For the text-containing cell, return its midpoint in [x, y] coordinate format. 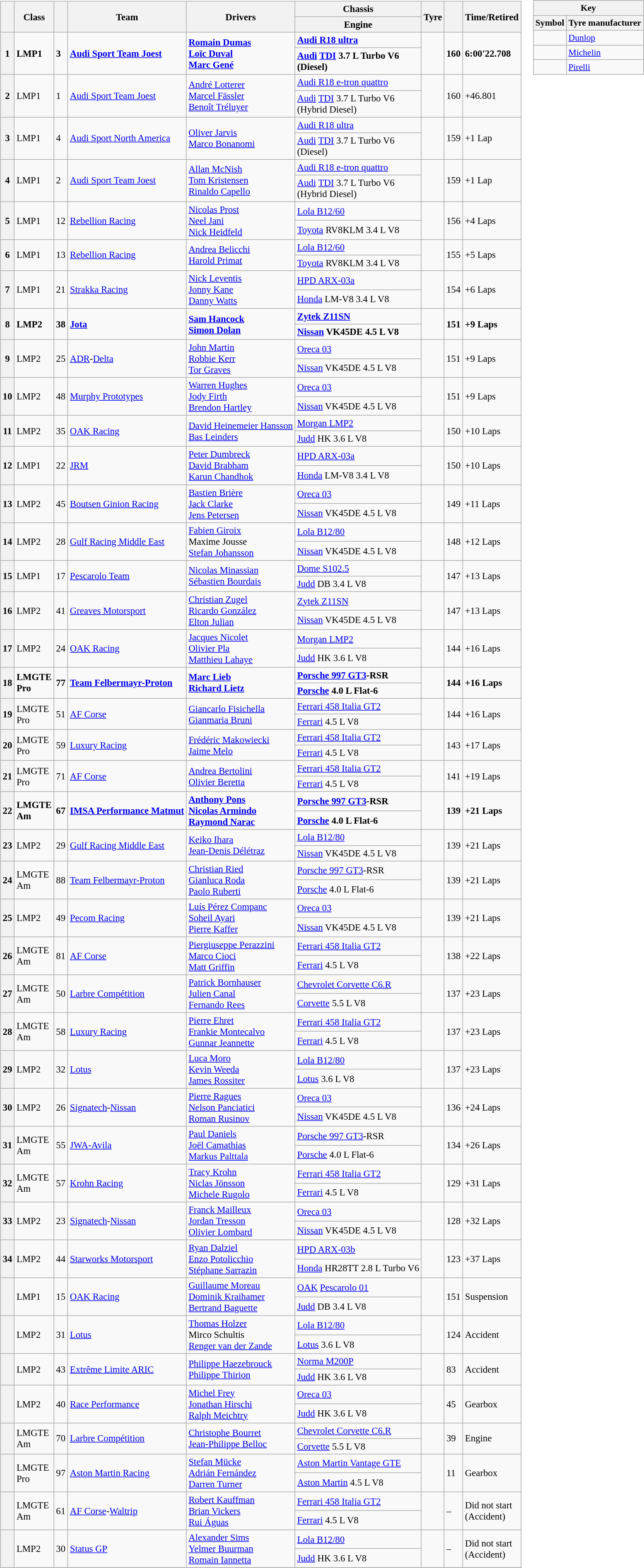
André Lotterer Marcel Fässler Benoît Tréluyer [241, 96]
OAK Pescarolo 01 [358, 1287]
20 [7, 745]
Piergiuseppe Perazzini Marco Cioci Matt Griffin [241, 956]
Oliver Jarvis Marco Bonanomi [241, 138]
Nicolas Minassian Sébastien Bourdais [241, 576]
Frédéric Makowiecki Jaime Melo [241, 745]
David Heinemeier Hansson Bas Leinders [241, 431]
+12 Laps [492, 541]
Warren Hughes Jody Firth Brendon Hartley [241, 397]
+32 Laps [492, 1221]
+24 Laps [492, 1107]
Starworks Motorsport [127, 1259]
Murphy Prototypes [127, 397]
143 [454, 745]
Thomas Holzer Mirco Schultis Renger van der Zande [241, 1335]
77 [60, 683]
Sam Hancock Simon Dolan [241, 324]
97 [60, 1473]
Tyre [432, 17]
John Martin Robbie Kerr Tor Graves [241, 359]
Michelin [605, 53]
59 [60, 745]
+26 Laps [492, 1145]
19 [7, 714]
Luís Pérez Companc Soheil Ayari Pierre Kaffer [241, 918]
44 [60, 1259]
Patrick Bornhauser Julien Canal Fernando Rees [241, 993]
14 [7, 541]
8 [7, 324]
+31 Laps [492, 1183]
149 [454, 503]
129 [454, 1183]
154 [454, 290]
Jota [127, 324]
58 [60, 1032]
9 [7, 359]
40 [60, 1404]
71 [60, 777]
5 [7, 221]
156 [454, 221]
Luca Moro Kevin Weeda James Rossiter [241, 1070]
10 [7, 397]
38 [60, 324]
Drivers [241, 17]
+4 Laps [492, 221]
Allan McNish Tom Kristensen Rinaldo Capello [241, 180]
16 [7, 611]
Philippe Haezebrouck Philippe Thirion [241, 1369]
Suspension [492, 1297]
Extrême Limite ARIC [127, 1369]
41 [60, 611]
61 [60, 1511]
Dunlop [605, 38]
141 [454, 777]
88 [60, 880]
39 [454, 1438]
Giancarlo Fisichella Gianmaria Bruni [241, 714]
70 [60, 1438]
128 [454, 1221]
Franck Mailleux Jordan Tresson Olivier Lombard [241, 1221]
Christian Ried Gianluca Roda Paolo Ruberti [241, 880]
6:00'22.708 [492, 53]
Chassis [358, 9]
43 [60, 1369]
Pierre Ragues Nelson Panciatici Roman Rusinov [241, 1107]
81 [60, 956]
Anthony Pons Nicolas Armindo Raymond Narac [241, 811]
JWA-Avila [127, 1145]
Tyre manufacturer [605, 23]
67 [60, 811]
124 [454, 1335]
27 [7, 993]
Romain Dumas Loïc Duval Marc Gené [241, 53]
Honda HR28TT 2.8 L Turbo V6 [358, 1268]
Pirelli [605, 67]
Dome S102.5 [358, 568]
+46.801 [492, 96]
Stefan Mücke Adrián Fernández Darren Turner [241, 1473]
+19 Laps [492, 777]
Nicolas Prost Neel Jani Nick Heidfeld [241, 221]
JRM [127, 466]
Nick Leventis Jonny Kane Danny Watts [241, 290]
Pierre Ehret Frankie Montecalvo Gunnar Jeannette [241, 1032]
Guillaume Moreau Dominik Kraihamer Bertrand Baguette [241, 1297]
Aston Martin Racing [127, 1473]
+11 Laps [492, 503]
6 [7, 255]
Fabien Giroix Maxime Jousse Stefan Johansson [241, 541]
134 [454, 1145]
83 [454, 1369]
Alexander Sims Yelmer Buurman Romain Iannetta [241, 1549]
+6 Laps [492, 290]
Krohn Racing [127, 1183]
Symbol [550, 23]
Michel Frey Jonathan Hirschi Ralph Meichtry [241, 1404]
Strakka Racing [127, 290]
Jacques Nicolet Olivier Pla Matthieu Lahaye [241, 648]
57 [60, 1183]
Bastien Brière Jack Clarke Jens Petersen [241, 503]
IMSA Performance Matmut [127, 811]
7 [7, 290]
Pecom Racing [127, 918]
Team [127, 17]
136 [454, 1107]
51 [60, 714]
Aston Martin Vantage GTE [358, 1463]
+22 Laps [492, 956]
Andrea Bertolini Olivier Beretta [241, 777]
Christophe Bourret Jean-Philippe Belloc [241, 1438]
Race Performance [127, 1404]
Peter Dumbreck David Brabham Karun Chandhok [241, 466]
148 [454, 541]
18 [7, 683]
138 [454, 956]
Marc Lieb Richard Lietz [241, 683]
Time/Retired [492, 17]
Andrea Belicchi Harold Primat [241, 255]
Norma M200P [358, 1361]
Robert Kauffman Brian Vickers Rui Águas [241, 1511]
Status GP [127, 1549]
+17 Laps [492, 745]
35 [60, 431]
HPD ARX-03b [358, 1250]
Aston Martin 4.5 L V8 [358, 1482]
Class [34, 17]
Paul Daniels Joël Camathias Markus Palttala [241, 1145]
34 [7, 1259]
Christian Zugel Ricardo González Elton Julian [241, 611]
+37 Laps [492, 1259]
155 [454, 255]
Tracy Krohn Niclas Jönsson Michele Rugolo [241, 1183]
Boutsen Ginion Racing [127, 503]
50 [60, 993]
Greaves Motorsport [127, 611]
33 [7, 1221]
Key [589, 8]
55 [60, 1145]
ADR-Delta [127, 359]
48 [60, 397]
123 [454, 1259]
Ryan Dalziel Enzo Potolicchio Stéphane Sarrazin [241, 1259]
Pescarolo Team [127, 576]
Keiko Ihara Jean-Denis Délétraz [241, 845]
Audi Sport North America [127, 138]
49 [60, 918]
AF Corse-Waltrip [127, 1511]
+5 Laps [492, 255]
